Determine the [x, y] coordinate at the center of the cell enclosing the given text.  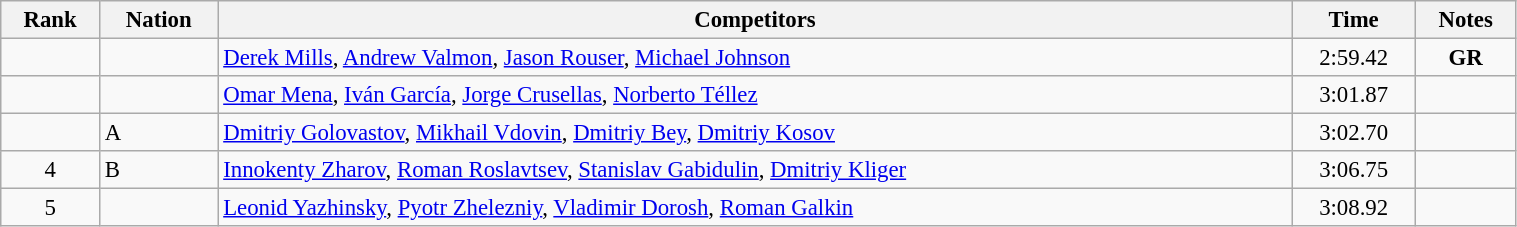
Innokenty Zharov, Roman Roslavtsev, Stanislav Gabidulin, Dmitriy Kliger [755, 170]
4 [50, 170]
5 [50, 208]
Nation [159, 20]
3:08.92 [1354, 208]
2:59.42 [1354, 58]
B [159, 170]
3:02.70 [1354, 133]
Rank [50, 20]
3:06.75 [1354, 170]
A [159, 133]
3:01.87 [1354, 95]
GR [1466, 58]
Omar Mena, Iván García, Jorge Crusellas, Norberto Téllez [755, 95]
Competitors [755, 20]
Derek Mills, Andrew Valmon, Jason Rouser, Michael Johnson [755, 58]
Dmitriy Golovastov, Mikhail Vdovin, Dmitriy Bey, Dmitriy Kosov [755, 133]
Notes [1466, 20]
Leonid Yazhinsky, Pyotr Zhelezniy, Vladimir Dorosh, Roman Galkin [755, 208]
Time [1354, 20]
